Capture the cell that displays the provided text and extract its [X, Y] central coordinate. 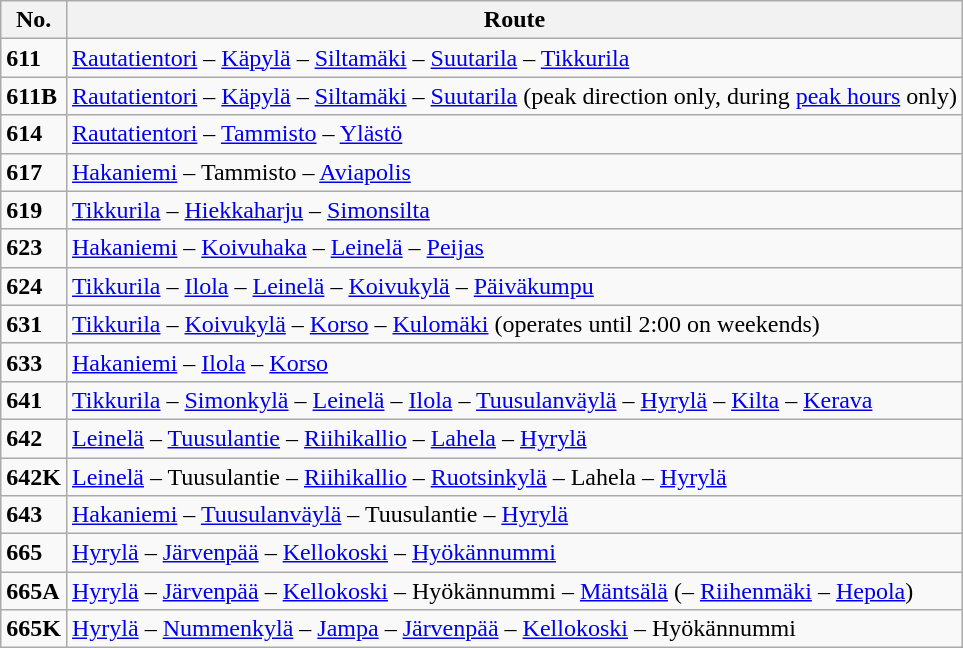
614 [34, 134]
623 [34, 248]
619 [34, 210]
643 [34, 515]
Tikkurila – Koivukylä – Korso – Kulomäki (operates until 2:00 on weekends) [514, 324]
Hyrylä – Nummenkylä – Jampa – Järvenpää – Kellokoski – Hyökännummi [514, 629]
Hakaniemi – Tuusulanväylä – Tuusulantie – Hyrylä [514, 515]
665A [34, 591]
Hyrylä – Järvenpää – Kellokoski – Hyökännummi [514, 553]
Hakaniemi – Koivuhaka – Leinelä – Peijas [514, 248]
642K [34, 477]
Rautatientori – Käpylä – Siltamäki – Suutarila (peak direction only, during peak hours only) [514, 96]
611 [34, 58]
617 [34, 172]
Route [514, 20]
611B [34, 96]
665 [34, 553]
Rautatientori – Käpylä – Siltamäki – Suutarila – Tikkurila [514, 58]
Leinelä – Tuusulantie – Riihikallio – Ruotsinkylä – Lahela – Hyrylä [514, 477]
624 [34, 286]
Tikkurila – Ilola – Leinelä – Koivukylä – Päiväkumpu [514, 286]
633 [34, 362]
Tikkurila – Simonkylä – Leinelä – Ilola – Tuusulanväylä – Hyrylä – Kilta – Kerava [514, 400]
No. [34, 20]
631 [34, 324]
641 [34, 400]
Hyrylä – Järvenpää – Kellokoski – Hyökännummi – Mäntsälä (– Riihenmäki – Hepola) [514, 591]
Tikkurila – Hiekkaharju – Simonsilta [514, 210]
Leinelä – Tuusulantie – Riihikallio – Lahela – Hyrylä [514, 438]
642 [34, 438]
665K [34, 629]
Rautatientori – Tammisto – Ylästö [514, 134]
Hakaniemi – Tammisto – Aviapolis [514, 172]
Hakaniemi – Ilola – Korso [514, 362]
